Search for the cell housing the specified text and yield its (x, y) center coordinate. 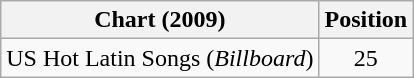
US Hot Latin Songs (Billboard) (160, 58)
Chart (2009) (160, 20)
Position (366, 20)
25 (366, 58)
